Detect which cell encompasses the target text, then output its [x, y] center coordinate. 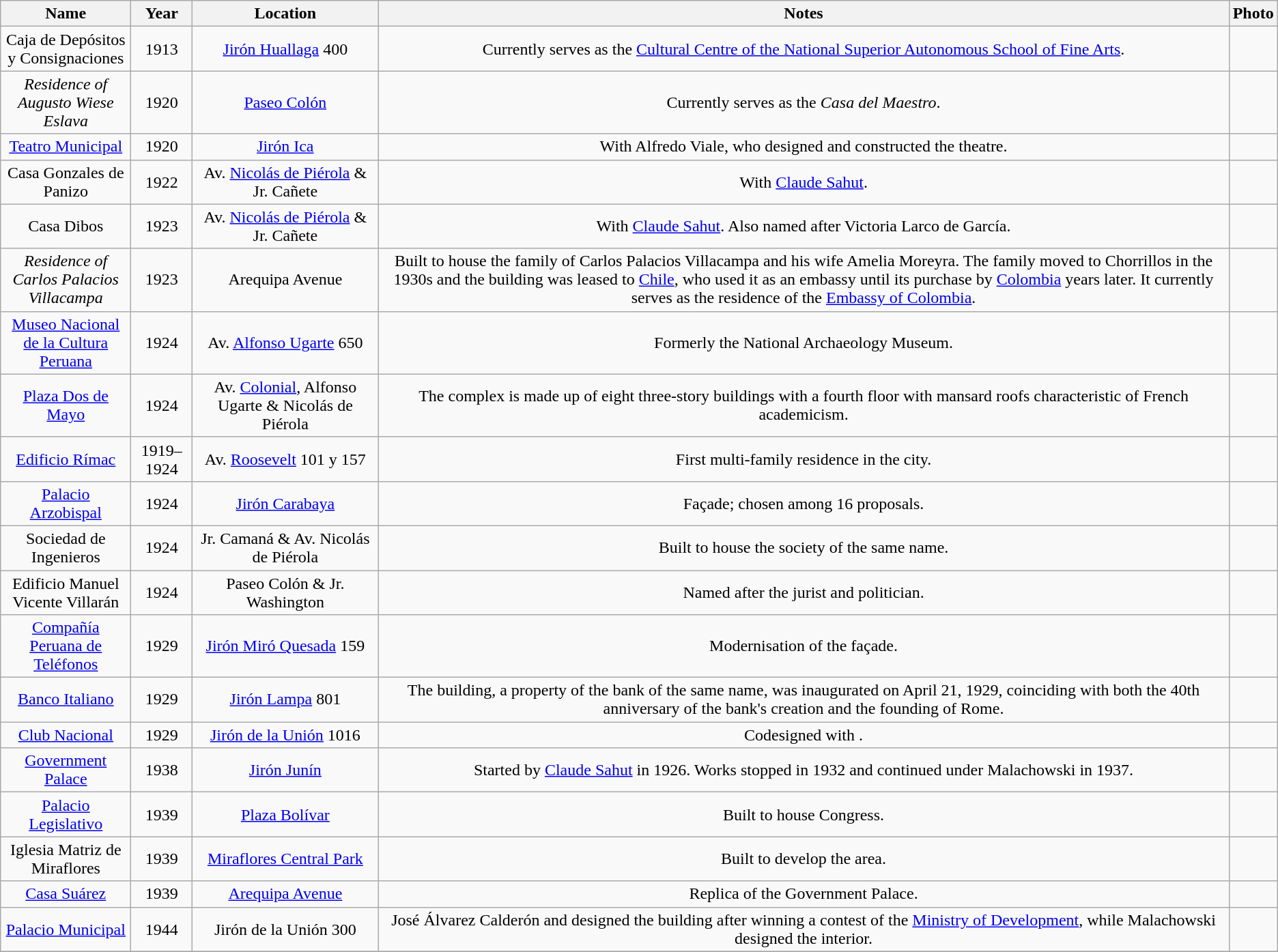
Paseo Colón [285, 102]
Currently serves as the Casa del Maestro. [804, 102]
Jr. Camaná & Av. Nicolás de Piérola [285, 547]
Built to house the society of the same name. [804, 547]
Currently serves as the Cultural Centre of the National Superior Autonomous School of Fine Arts. [804, 49]
Sociedad de Ingenieros [66, 547]
Casa Gonzales de Panizo [66, 182]
Edificio Rímac [66, 459]
1944 [162, 929]
Named after the jurist and politician. [804, 592]
1913 [162, 49]
Built to house Congress. [804, 815]
Jirón de la Unión 1016 [285, 735]
Location [285, 14]
Banco Italiano [66, 700]
Museo Nacional de la Cultura Peruana [66, 343]
Jirón Huallaga 400 [285, 49]
First multi-family residence in the city. [804, 459]
Residence of Augusto Wiese Eslava [66, 102]
Built to develop the area. [804, 859]
Av. Colonial, Alfonso Ugarte & Nicolás de Piérola [285, 405]
Teatro Municipal [66, 147]
Plaza Bolívar [285, 815]
Edificio Manuel Vicente Villarán [66, 592]
Façade; chosen among 16 proposals. [804, 504]
1922 [162, 182]
Replica of the Government Palace. [804, 894]
Iglesia Matriz de Miraflores [66, 859]
Miraflores Central Park [285, 859]
Club Nacional [66, 735]
Year [162, 14]
Jirón Lampa 801 [285, 700]
Palacio Legislativo [66, 815]
Photo [1253, 14]
Government Palace [66, 770]
Codesigned with . [804, 735]
With Claude Sahut. Also named after Victoria Larco de García. [804, 227]
Started by Claude Sahut in 1926. Works stopped in 1932 and continued under Malachowski in 1937. [804, 770]
Caja de Depósitos y Consignaciones [66, 49]
Casa Dibos [66, 227]
Palacio Municipal [66, 929]
Jirón Junín [285, 770]
With Alfredo Viale, who designed and constructed the theatre. [804, 147]
Casa Suárez [66, 894]
Palacio Arzobispal [66, 504]
Jirón de la Unión 300 [285, 929]
Jirón Carabaya [285, 504]
Jirón Ica [285, 147]
Plaza Dos de Mayo [66, 405]
The complex is made up of eight three-story buildings with a fourth floor with mansard roofs characteristic of French academicism. [804, 405]
Av. Roosevelt 101 y 157 [285, 459]
Paseo Colón & Jr. Washington [285, 592]
With Claude Sahut. [804, 182]
Residence of Carlos Palacios Villacampa [66, 280]
Name [66, 14]
Modernisation of the façade. [804, 646]
1938 [162, 770]
Notes [804, 14]
Av. Alfonso Ugarte 650 [285, 343]
Jirón Miró Quesada 159 [285, 646]
1919–1924 [162, 459]
Compañía Peruana de Teléfonos [66, 646]
José Álvarez Calderón and designed the building after winning a contest of the Ministry of Development, while Malachowski designed the interior. [804, 929]
Formerly the National Archaeology Museum. [804, 343]
